Detect which cell encompasses the target text, then output its (X, Y) center coordinate. 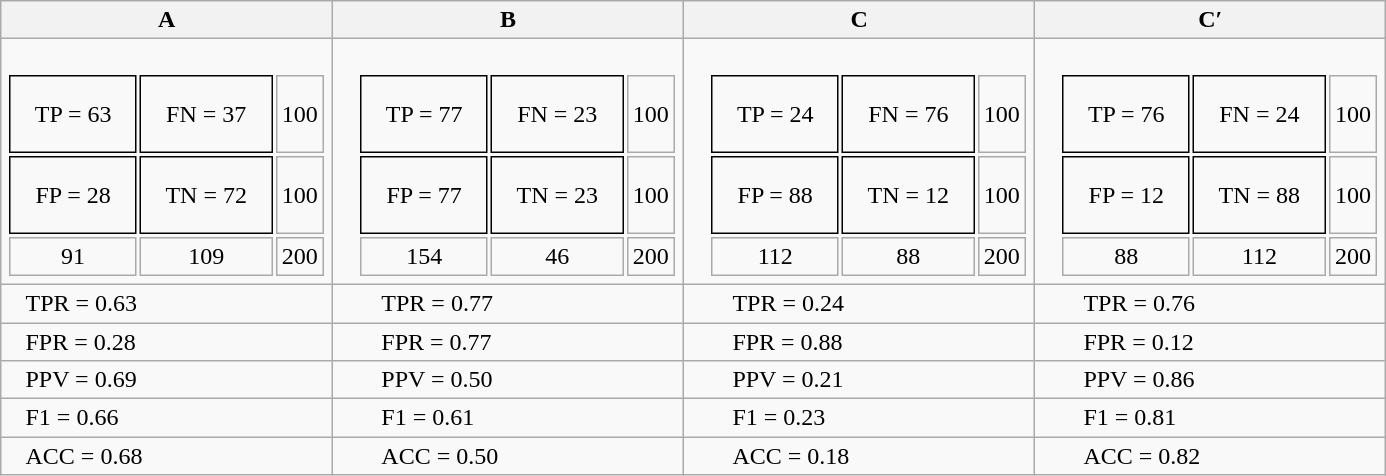
FN = 24 (1260, 113)
TP = 76 FN = 24 100 FP = 12 TN = 88 100 88 112 200 (1210, 162)
TP = 24 (775, 113)
46 (558, 256)
F1 = 0.81 (1210, 418)
PPV = 0.21 (860, 380)
C (860, 20)
TPR = 0.76 (1210, 303)
ACC = 0.82 (1210, 456)
F1 = 0.23 (860, 418)
PPV = 0.50 (508, 380)
TN = 23 (558, 194)
109 (206, 256)
C′ (1210, 20)
PPV = 0.86 (1210, 380)
ACC = 0.50 (508, 456)
ACC = 0.18 (860, 456)
TPR = 0.77 (508, 303)
FN = 23 (558, 113)
FP = 88 (775, 194)
ACC = 0.68 (167, 456)
TPR = 0.24 (860, 303)
FP = 28 (73, 194)
TN = 72 (206, 194)
TP = 77 (424, 113)
FN = 37 (206, 113)
FP = 12 (1126, 194)
FPR = 0.77 (508, 341)
FPR = 0.88 (860, 341)
FPR = 0.12 (1210, 341)
FP = 77 (424, 194)
PPV = 0.69 (167, 380)
TP = 77 FN = 23 100 FP = 77 TN = 23 100 154 46 200 (508, 162)
FPR = 0.28 (167, 341)
F1 = 0.66 (167, 418)
TN = 12 (908, 194)
F1 = 0.61 (508, 418)
TP = 24 FN = 76 100 FP = 88 TN = 12 100 112 88 200 (860, 162)
TP = 63 (73, 113)
FN = 76 (908, 113)
B (508, 20)
TP = 63 FN = 37 100 FP = 28 TN = 72 100 91 109 200 (167, 162)
91 (73, 256)
TP = 76 (1126, 113)
154 (424, 256)
TN = 88 (1260, 194)
A (167, 20)
TPR = 0.63 (167, 303)
